For the text-containing cell, return its midpoint in (x, y) coordinate format. 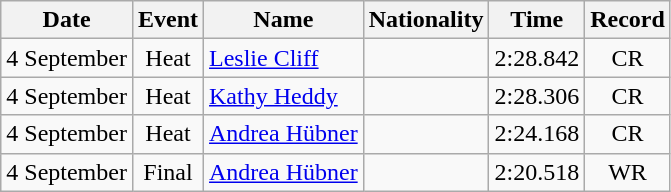
2:20.518 (537, 172)
Date (67, 20)
Nationality (426, 20)
Event (168, 20)
Leslie Cliff (284, 58)
Time (537, 20)
Final (168, 172)
2:28.842 (537, 58)
2:24.168 (537, 134)
WR (628, 172)
Record (628, 20)
2:28.306 (537, 96)
Kathy Heddy (284, 96)
Name (284, 20)
